Detect which cell encompasses the target text, then output its [X, Y] center coordinate. 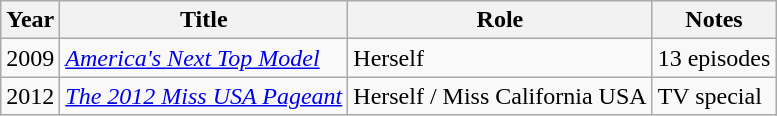
13 episodes [714, 58]
TV special [714, 96]
Year [30, 20]
Herself [500, 58]
The 2012 Miss USA Pageant [204, 96]
Notes [714, 20]
2012 [30, 96]
Role [500, 20]
Herself / Miss California USA [500, 96]
Title [204, 20]
America's Next Top Model [204, 58]
2009 [30, 58]
